Determine the (x, y) coordinate at the center of the cell enclosing the given text.  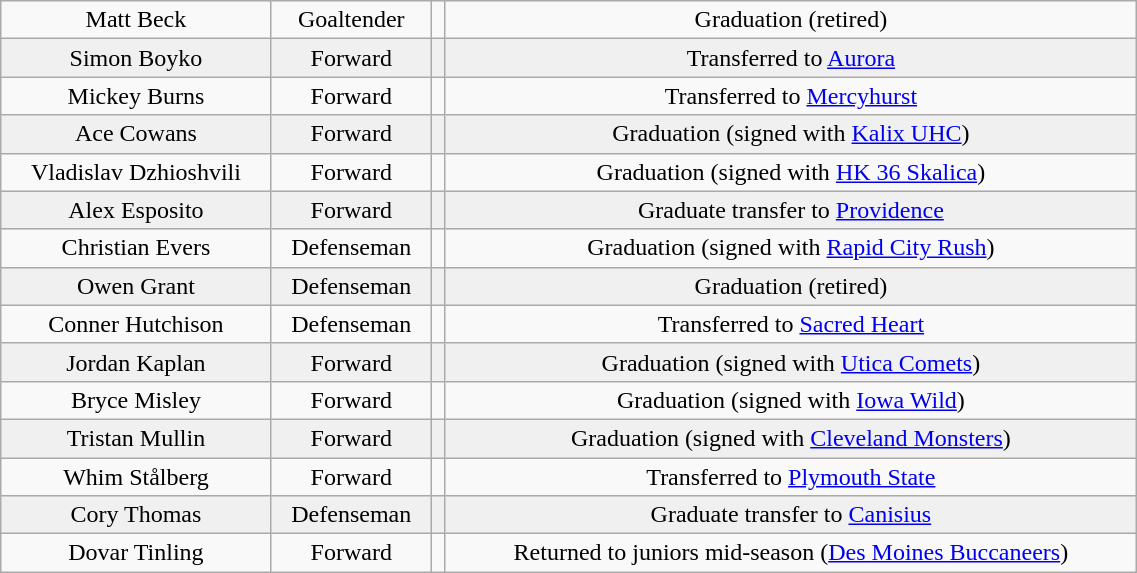
Owen Grant (136, 286)
Bryce Misley (136, 400)
Graduation (signed with HK 36 Skalica) (791, 172)
Tristan Mullin (136, 438)
Cory Thomas (136, 515)
Jordan Kaplan (136, 362)
Graduate transfer to Canisius (791, 515)
Graduation (signed with Utica Comets) (791, 362)
Graduation (signed with Rapid City Rush) (791, 248)
Conner Hutchison (136, 324)
Christian Evers (136, 248)
Transferred to Aurora (791, 58)
Transferred to Mercyhurst (791, 96)
Dovar Tinling (136, 553)
Matt Beck (136, 20)
Goaltender (351, 20)
Graduation (signed with Cleveland Monsters) (791, 438)
Vladislav Dzhioshvili (136, 172)
Whim Stålberg (136, 477)
Ace Cowans (136, 134)
Transferred to Sacred Heart (791, 324)
Graduate transfer to Providence (791, 210)
Returned to juniors mid-season (Des Moines Buccaneers) (791, 553)
Graduation (signed with Kalix UHC) (791, 134)
Graduation (signed with Iowa Wild) (791, 400)
Simon Boyko (136, 58)
Transferred to Plymouth State (791, 477)
Alex Esposito (136, 210)
Mickey Burns (136, 96)
